Find where the given text appears and provide that cell's center as (X, Y) coordinate. 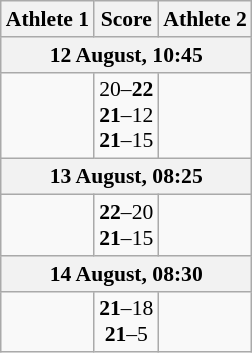
Athlete 1 (48, 19)
13 August, 08:25 (126, 177)
22–2021–15 (126, 226)
12 August, 10:45 (126, 55)
Athlete 2 (204, 19)
20–2221–1221–15 (126, 116)
Score (126, 19)
21–1821–5 (126, 322)
14 August, 08:30 (126, 274)
